Capture the cell that displays the provided text and extract its [x, y] central coordinate. 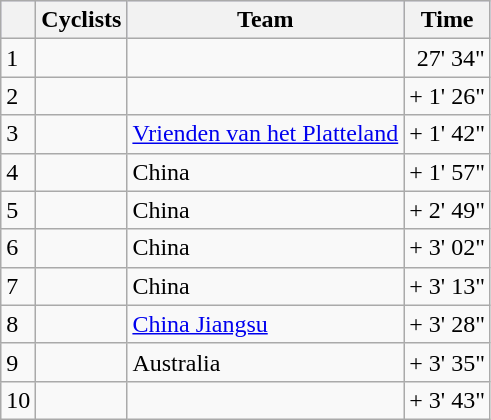
+ 3' 28" [448, 324]
9 [18, 362]
3 [18, 134]
6 [18, 248]
5 [18, 210]
27' 34" [448, 58]
2 [18, 96]
+ 1' 26" [448, 96]
Team [266, 20]
8 [18, 324]
+ 1' 57" [448, 172]
Vrienden van het Platteland [266, 134]
China Jiangsu [266, 324]
1 [18, 58]
+ 3' 02" [448, 248]
Time [448, 20]
+ 3' 43" [448, 400]
7 [18, 286]
+ 2' 49" [448, 210]
Cyclists [82, 20]
Australia [266, 362]
10 [18, 400]
4 [18, 172]
+ 1' 42" [448, 134]
+ 3' 13" [448, 286]
+ 3' 35" [448, 362]
